From the cell containing the given text, extract its center point as [x, y] coordinate. 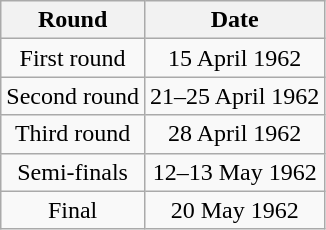
Round [73, 20]
20 May 1962 [234, 210]
15 April 1962 [234, 58]
28 April 1962 [234, 134]
Date [234, 20]
Second round [73, 96]
Semi-finals [73, 172]
First round [73, 58]
21–25 April 1962 [234, 96]
12–13 May 1962 [234, 172]
Final [73, 210]
Third round [73, 134]
